Output the [x, y] coordinate of the center of the cell containing the given text.  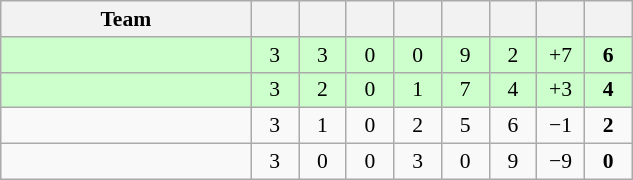
+3 [561, 90]
7 [465, 90]
−1 [561, 126]
+7 [561, 55]
Team [126, 19]
5 [465, 126]
−9 [561, 162]
